For the text-containing cell, return its midpoint in [X, Y] coordinate format. 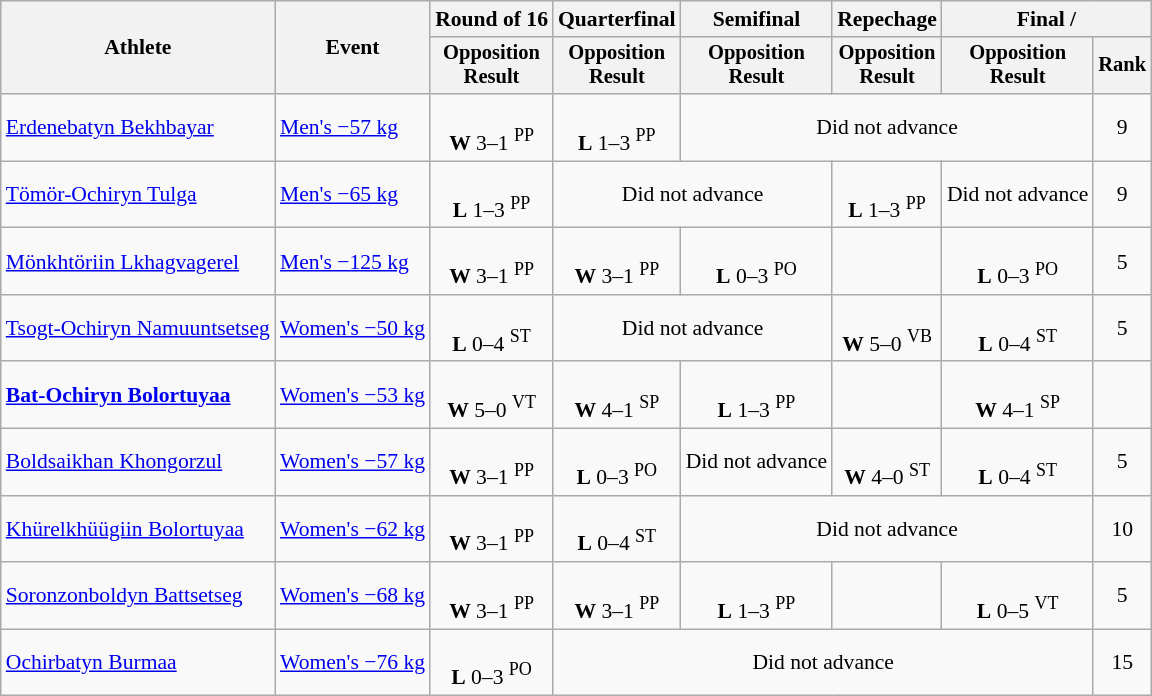
Athlete [138, 48]
W 5–0 VT [492, 396]
Event [352, 48]
Erdenebatyn Bekhbayar [138, 128]
Tsogt-Ochiryn Namuuntsetseg [138, 328]
Women's −68 kg [352, 596]
Final / [1046, 19]
Men's −125 kg [352, 262]
Soronzonboldyn Battsetseg [138, 596]
Round of 16 [492, 19]
10 [1122, 528]
Semifinal [757, 19]
Women's −57 kg [352, 462]
Ochirbatyn Burmaa [138, 662]
Men's −57 kg [352, 128]
Boldsaikhan Khongorzul [138, 462]
Women's −76 kg [352, 662]
W 5–0 VB [887, 328]
15 [1122, 662]
Repechage [887, 19]
Women's −62 kg [352, 528]
W 4–0 ST [887, 462]
Bat-Ochiryn Bolortuyaa [138, 396]
Men's −65 kg [352, 194]
Women's −50 kg [352, 328]
Mönkhtöriin Lkhagvagerel [138, 262]
Rank [1122, 66]
Tömör-Ochiryn Tulga [138, 194]
Women's −53 kg [352, 396]
L 0–5 VT [1018, 596]
Quarterfinal [617, 19]
Khürelkhüügiin Bolortuyaa [138, 528]
